Search for the cell housing the specified text and yield its [x, y] center coordinate. 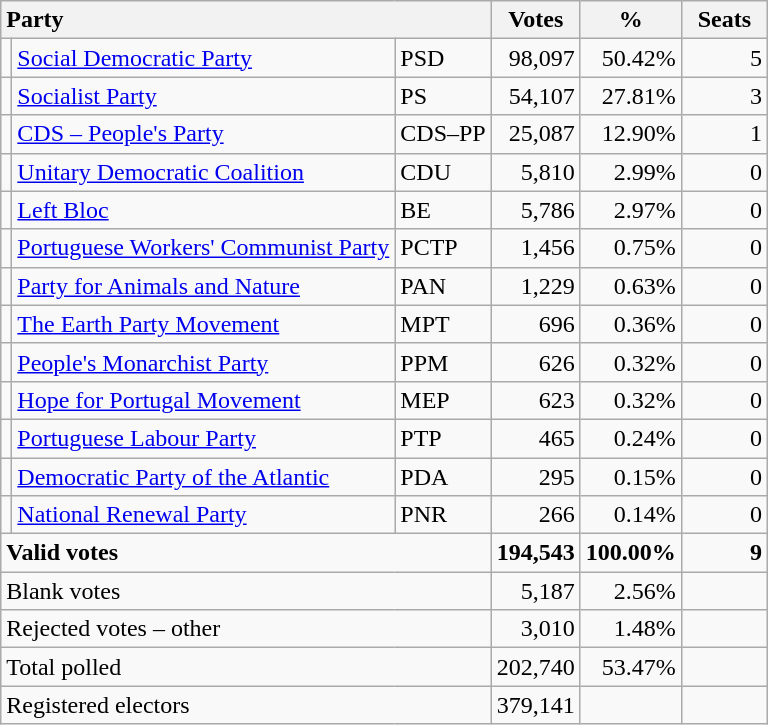
National Renewal Party [204, 515]
0.63% [630, 286]
12.90% [630, 134]
9 [724, 553]
Portuguese Labour Party [204, 438]
1,456 [536, 248]
PAN [443, 286]
BE [443, 210]
1 [724, 134]
PPM [443, 362]
53.47% [630, 667]
Party for Animals and Nature [204, 286]
623 [536, 400]
465 [536, 438]
5 [724, 58]
CDS – People's Party [204, 134]
PNR [443, 515]
98,097 [536, 58]
CDS–PP [443, 134]
379,141 [536, 705]
0.15% [630, 477]
Registered electors [246, 705]
Social Democratic Party [204, 58]
Hope for Portugal Movement [204, 400]
0.75% [630, 248]
Socialist Party [204, 96]
Total polled [246, 667]
Seats [724, 20]
1.48% [630, 629]
696 [536, 324]
Portuguese Workers' Communist Party [204, 248]
Rejected votes – other [246, 629]
2.99% [630, 172]
MEP [443, 400]
5,187 [536, 591]
PSD [443, 58]
Blank votes [246, 591]
% [630, 20]
The Earth Party Movement [204, 324]
Valid votes [246, 553]
3 [724, 96]
194,543 [536, 553]
Democratic Party of the Atlantic [204, 477]
Party [246, 20]
27.81% [630, 96]
5,810 [536, 172]
100.00% [630, 553]
202,740 [536, 667]
PTP [443, 438]
626 [536, 362]
MPT [443, 324]
CDU [443, 172]
295 [536, 477]
25,087 [536, 134]
3,010 [536, 629]
PS [443, 96]
Votes [536, 20]
PCTP [443, 248]
2.97% [630, 210]
0.36% [630, 324]
266 [536, 515]
0.24% [630, 438]
Left Bloc [204, 210]
2.56% [630, 591]
PDA [443, 477]
5,786 [536, 210]
0.14% [630, 515]
50.42% [630, 58]
1,229 [536, 286]
People's Monarchist Party [204, 362]
Unitary Democratic Coalition [204, 172]
54,107 [536, 96]
